Pinpoint the cell where the given text exists, returning its [x, y] midpoint coordinate. 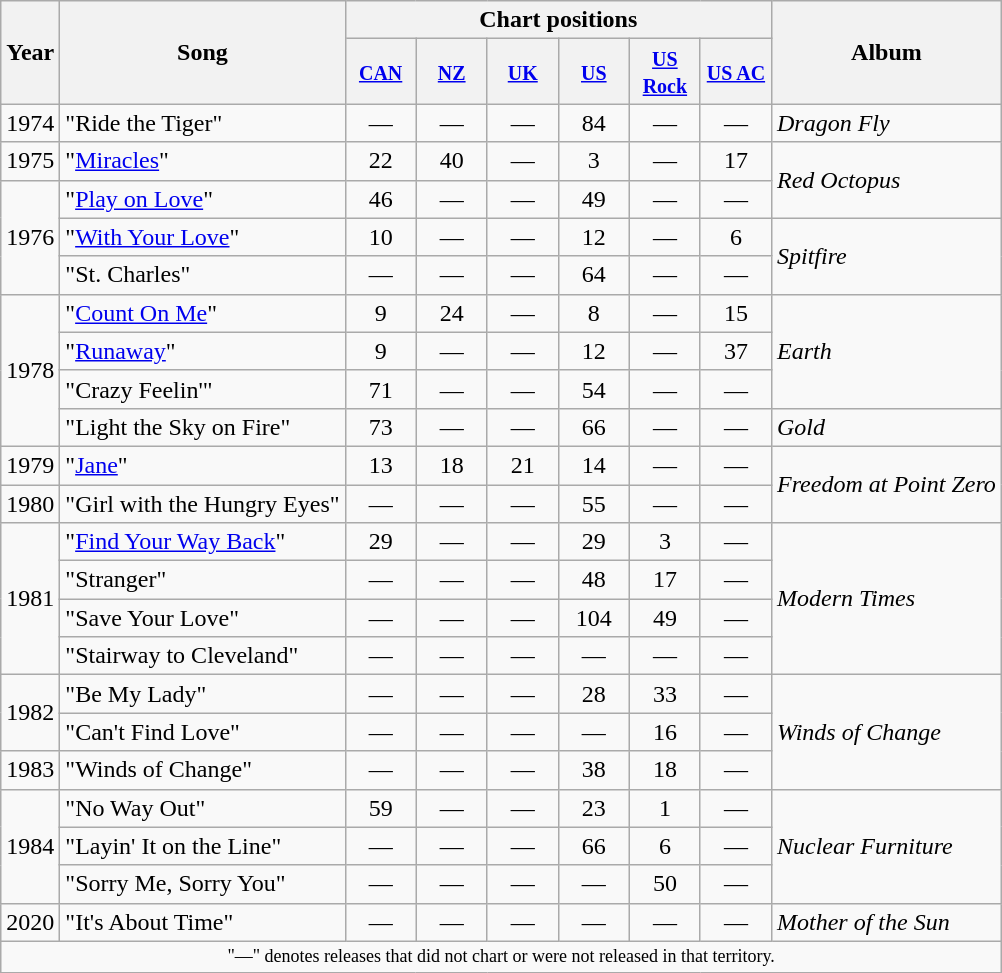
"Sorry Me, Sorry You" [202, 884]
13 [380, 465]
55 [594, 503]
"Can't Find Love" [202, 732]
"No Way Out" [202, 808]
1982 [30, 713]
46 [380, 199]
"Stairway to Cleveland" [202, 656]
"Play on Love" [202, 199]
Spitfire [886, 256]
Nuclear Furniture [886, 846]
Chart positions [558, 20]
10 [380, 237]
Winds of Change [886, 732]
"Runaway" [202, 351]
Earth [886, 351]
40 [452, 161]
1 [664, 808]
8 [594, 313]
"Layin' It on the Line" [202, 846]
"Save Your Love" [202, 618]
Dragon Fly [886, 123]
Year [30, 52]
24 [452, 313]
2020 [30, 922]
104 [594, 618]
14 [594, 465]
"Ride the Tiger" [202, 123]
73 [380, 427]
28 [594, 694]
1978 [30, 370]
22 [380, 161]
59 [380, 808]
"Light the Sky on Fire" [202, 427]
Red Octopus [886, 180]
"With Your Love" [202, 237]
54 [594, 389]
"Jane" [202, 465]
84 [594, 123]
1974 [30, 123]
"Stranger" [202, 580]
"It's About Time" [202, 922]
1980 [30, 503]
37 [736, 351]
"Find Your Way Back" [202, 542]
US [594, 72]
US Rock [664, 72]
Song [202, 52]
CAN [380, 72]
Modern Times [886, 599]
1983 [30, 770]
"Miracles" [202, 161]
21 [522, 465]
1979 [30, 465]
1976 [30, 237]
Mother of the Sun [886, 922]
"Winds of Change" [202, 770]
"St. Charles" [202, 275]
NZ [452, 72]
1981 [30, 599]
UK [522, 72]
48 [594, 580]
64 [594, 275]
Gold [886, 427]
71 [380, 389]
1984 [30, 846]
38 [594, 770]
Album [886, 52]
"Crazy Feelin'" [202, 389]
"Count On Me" [202, 313]
23 [594, 808]
50 [664, 884]
1975 [30, 161]
16 [664, 732]
Freedom at Point Zero [886, 484]
US AC [736, 72]
"—" denotes releases that did not chart or were not released in that territory. [502, 956]
33 [664, 694]
"Girl with the Hungry Eyes" [202, 503]
15 [736, 313]
"Be My Lady" [202, 694]
